From the cell containing the given text, extract its center point as (X, Y) coordinate. 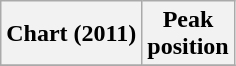
Chart (2011) (72, 34)
Peakposition (188, 34)
